Determine the (x, y) coordinate at the center of the cell enclosing the given text.  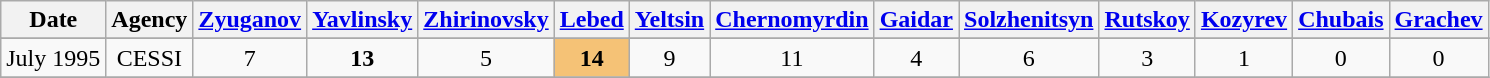
Chubais (1341, 20)
6 (1028, 58)
9 (669, 58)
July 1995 (54, 58)
7 (250, 58)
Rutskoy (1147, 20)
1 (1244, 58)
11 (792, 58)
3 (1147, 58)
Gaidar (916, 20)
Lebed (592, 20)
Zhirinovsky (486, 20)
Solzhenitsyn (1028, 20)
Agency (150, 20)
Yavlinsky (362, 20)
Kozyrev (1244, 20)
4 (916, 58)
Zyuganov (250, 20)
Chernomyrdin (792, 20)
13 (362, 58)
Date (54, 20)
CESSI (150, 58)
Yeltsin (669, 20)
5 (486, 58)
Grachev (1438, 20)
14 (592, 58)
